From the cell containing the given text, extract its center point as [x, y] coordinate. 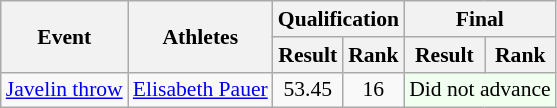
Event [64, 36]
Final [480, 19]
53.45 [308, 90]
Did not advance [480, 90]
Javelin throw [64, 90]
Elisabeth Pauer [200, 90]
16 [374, 90]
Qualification [338, 19]
Athletes [200, 36]
